From the cell containing the given text, extract its center point as (x, y) coordinate. 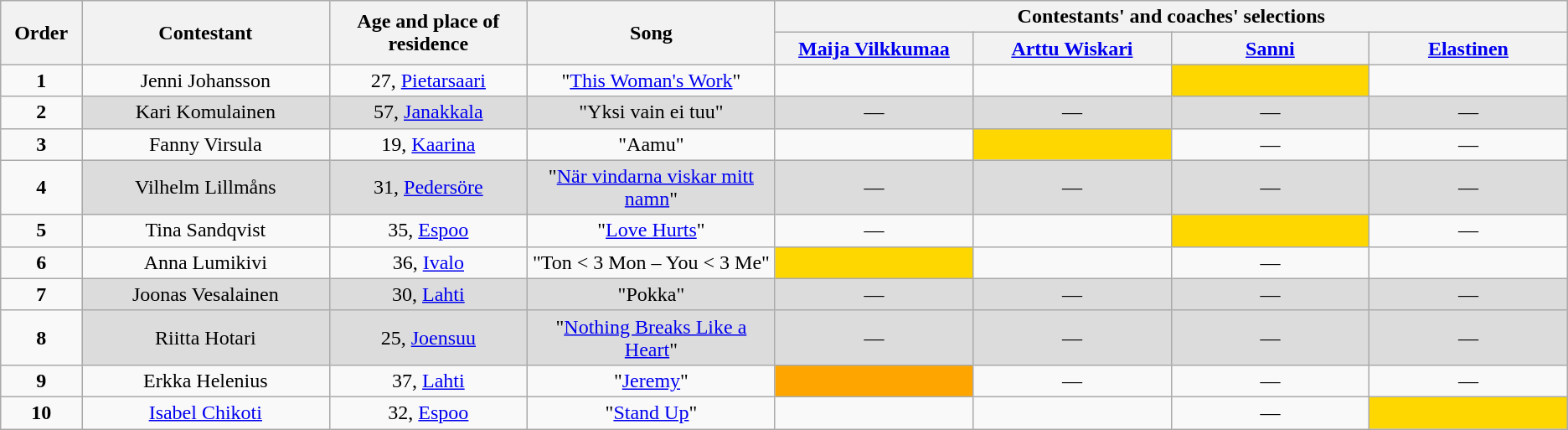
6 (42, 262)
Maija Vilkkumaa (874, 49)
Elastinen (1469, 49)
Kari Komulainen (206, 112)
Contestants' and coaches' selections (1171, 17)
Jenni Johansson (206, 80)
"Ton < 3 Mon – You < 3 Me" (652, 262)
3 (42, 144)
Riitta Hotari (206, 337)
Arttu Wiskari (1072, 49)
4 (42, 188)
Anna Lumikivi (206, 262)
10 (42, 412)
7 (42, 294)
Isabel Chikoti (206, 412)
"När vindarna viskar mitt namn" (652, 188)
25, Joensuu (428, 337)
35, Espoo (428, 231)
Order (42, 33)
Age and place of residence (428, 33)
Sanni (1270, 49)
19, Kaarina (428, 144)
1 (42, 80)
37, Lahti (428, 381)
2 (42, 112)
32, Espoo (428, 412)
Song (652, 33)
Contestant (206, 33)
30, Lahti (428, 294)
"Jeremy" (652, 381)
9 (42, 381)
"Nothing Breaks Like a Heart" (652, 337)
"Yksi vain ei tuu" (652, 112)
Erkka Helenius (206, 381)
8 (42, 337)
"This Woman's Work" (652, 80)
"Love Hurts" (652, 231)
31, Pedersöre (428, 188)
Joonas Vesalainen (206, 294)
"Stand Up" (652, 412)
57, Janakkala (428, 112)
Tina Sandqvist (206, 231)
Fanny Virsula (206, 144)
"Aamu" (652, 144)
Vilhelm Lillmåns (206, 188)
27, Pietarsaari (428, 80)
5 (42, 231)
36, Ivalo (428, 262)
"Pokka" (652, 294)
